From the cell containing the given text, extract its center point as [X, Y] coordinate. 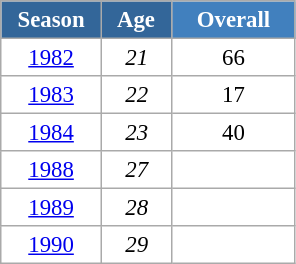
40 [234, 133]
Age [136, 20]
66 [234, 58]
1988 [52, 170]
1984 [52, 133]
1989 [52, 208]
Overall [234, 20]
Season [52, 20]
22 [136, 95]
29 [136, 245]
1990 [52, 245]
17 [234, 95]
28 [136, 208]
1982 [52, 58]
1983 [52, 95]
21 [136, 58]
23 [136, 133]
27 [136, 170]
